Find where the given text appears and provide that cell's center as [X, Y] coordinate. 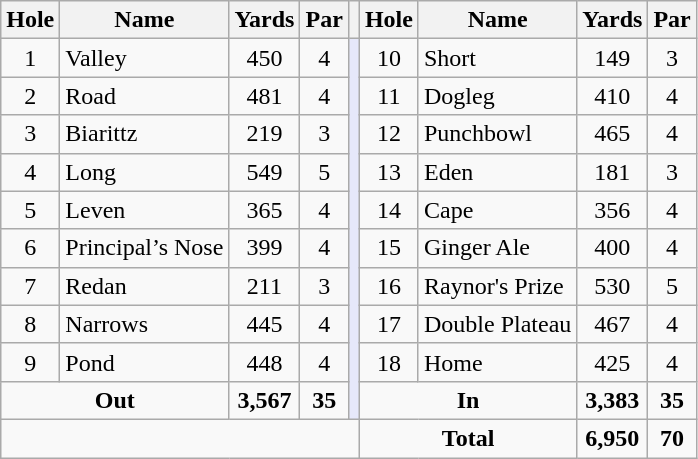
530 [612, 286]
16 [388, 286]
410 [612, 96]
70 [672, 438]
9 [30, 362]
445 [264, 324]
Biarittz [144, 134]
6,950 [612, 438]
549 [264, 172]
17 [388, 324]
Leven [144, 210]
181 [612, 172]
356 [612, 210]
450 [264, 58]
149 [612, 58]
Eden [497, 172]
Cape [497, 210]
10 [388, 58]
425 [612, 362]
448 [264, 362]
Redan [144, 286]
465 [612, 134]
Pond [144, 362]
Raynor's Prize [497, 286]
Narrows [144, 324]
14 [388, 210]
6 [30, 248]
11 [388, 96]
13 [388, 172]
400 [612, 248]
481 [264, 96]
3,567 [264, 400]
Dogleg [497, 96]
Long [144, 172]
3,383 [612, 400]
467 [612, 324]
15 [388, 248]
Total [468, 438]
Double Plateau [497, 324]
2 [30, 96]
Punchbowl [497, 134]
7 [30, 286]
12 [388, 134]
Short [497, 58]
8 [30, 324]
399 [264, 248]
219 [264, 134]
Valley [144, 58]
18 [388, 362]
Principal’s Nose [144, 248]
365 [264, 210]
Home [497, 362]
Out [115, 400]
Road [144, 96]
211 [264, 286]
In [468, 400]
1 [30, 58]
Ginger Ale [497, 248]
